Extract the [x, y] coordinate from the center of the cell holding the provided text.  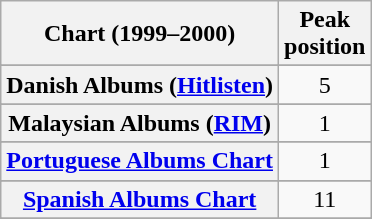
Portuguese Albums Chart [140, 161]
Spanish Albums Chart [140, 199]
Danish Albums (Hitlisten) [140, 85]
Chart (1999–2000) [140, 34]
Malaysian Albums (RIM) [140, 123]
11 [325, 199]
5 [325, 85]
Peakposition [325, 34]
